From the cell containing the given text, extract its center point as [x, y] coordinate. 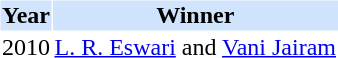
Year [26, 15]
Winner [196, 15]
